Provide the [X, Y] coordinate of the cell's center where the given text is located.  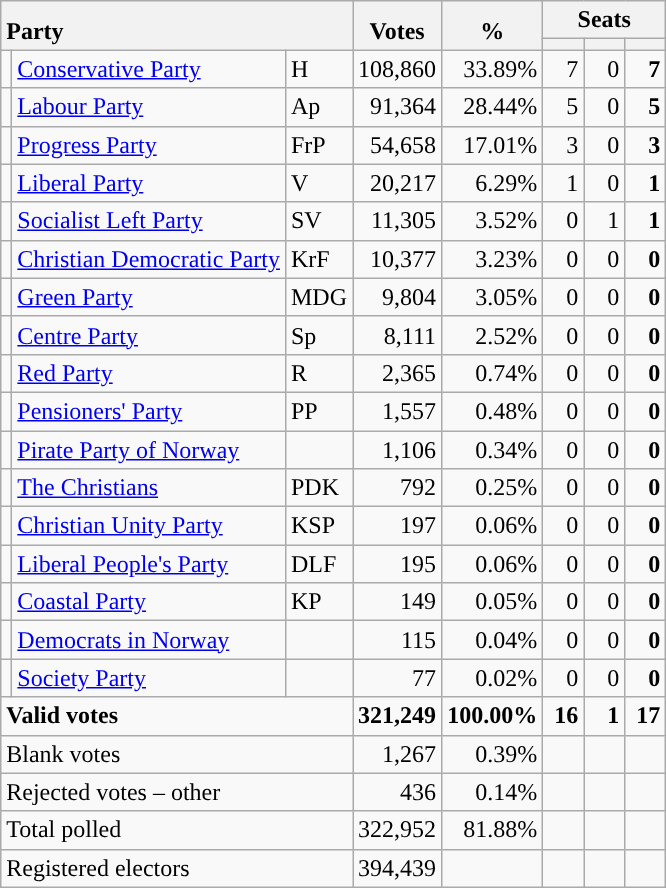
H [318, 69]
11,305 [398, 221]
321,249 [398, 716]
9,804 [398, 297]
0.25% [492, 488]
Green Party [149, 297]
Ap [318, 107]
Coastal Party [149, 602]
8,111 [398, 335]
Society Party [149, 678]
FrP [318, 145]
Red Party [149, 373]
10,377 [398, 259]
91,364 [398, 107]
The Christians [149, 488]
Pirate Party of Norway [149, 449]
17 [646, 716]
20,217 [398, 183]
0.74% [492, 373]
R [318, 373]
195 [398, 564]
2.52% [492, 335]
SV [318, 221]
Registered electors [177, 868]
Pensioners' Party [149, 411]
Conservative Party [149, 69]
Democrats in Norway [149, 640]
Total polled [177, 830]
17.01% [492, 145]
Sp [318, 335]
KP [318, 602]
Progress Party [149, 145]
Liberal People's Party [149, 564]
77 [398, 678]
Party [177, 26]
% [492, 26]
1,557 [398, 411]
Christian Unity Party [149, 526]
81.88% [492, 830]
Labour Party [149, 107]
3.05% [492, 297]
3.23% [492, 259]
MDG [318, 297]
16 [564, 716]
394,439 [398, 868]
PDK [318, 488]
115 [398, 640]
0.02% [492, 678]
0.34% [492, 449]
KrF [318, 259]
Centre Party [149, 335]
0.04% [492, 640]
PP [318, 411]
Liberal Party [149, 183]
V [318, 183]
3.52% [492, 221]
Seats [604, 20]
0.48% [492, 411]
28.44% [492, 107]
Rejected votes – other [177, 792]
100.00% [492, 716]
DLF [318, 564]
Votes [398, 26]
Socialist Left Party [149, 221]
Valid votes [177, 716]
322,952 [398, 830]
0.39% [492, 754]
KSP [318, 526]
108,860 [398, 69]
33.89% [492, 69]
0.14% [492, 792]
2,365 [398, 373]
Christian Democratic Party [149, 259]
6.29% [492, 183]
149 [398, 602]
792 [398, 488]
1,106 [398, 449]
Blank votes [177, 754]
197 [398, 526]
436 [398, 792]
1,267 [398, 754]
0.05% [492, 602]
54,658 [398, 145]
